Return the (x, y) coordinate for the center point of the cell that contains the specified text.  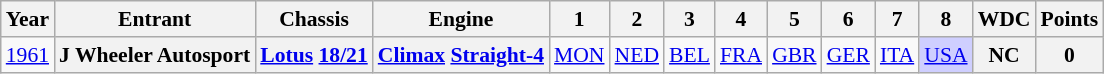
Points (1069, 19)
1961 (28, 55)
GER (848, 55)
GBR (794, 55)
Chassis (314, 19)
NED (637, 55)
WDC (1004, 19)
Year (28, 19)
7 (897, 19)
MON (580, 55)
0 (1069, 55)
Lotus 18/21 (314, 55)
5 (794, 19)
USA (946, 55)
2 (637, 19)
Entrant (154, 19)
J Wheeler Autosport (154, 55)
NC (1004, 55)
BEL (690, 55)
Engine (461, 19)
4 (741, 19)
8 (946, 19)
Climax Straight-4 (461, 55)
FRA (741, 55)
ITA (897, 55)
6 (848, 19)
1 (580, 19)
3 (690, 19)
